Locate the cell with the specified text and output its [X, Y] center coordinate. 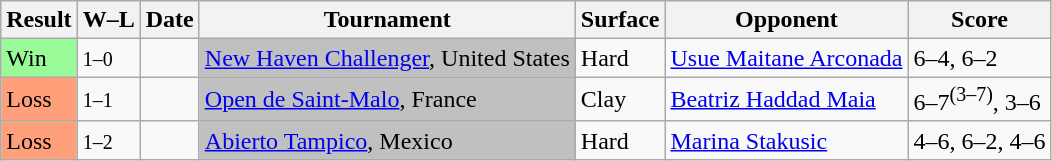
Clay [620, 100]
W–L [108, 20]
6–4, 6–2 [980, 58]
4–6, 6–2, 4–6 [980, 140]
6–7(3–7), 3–6 [980, 100]
Open de Saint-Malo, France [387, 100]
1–2 [108, 140]
Tournament [387, 20]
Marina Stakusic [786, 140]
Surface [620, 20]
Usue Maitane Arconada [786, 58]
1–0 [108, 58]
New Haven Challenger, United States [387, 58]
Opponent [786, 20]
Score [980, 20]
Abierto Tampico, Mexico [387, 140]
Win [39, 58]
Date [170, 20]
Result [39, 20]
Beatriz Haddad Maia [786, 100]
1–1 [108, 100]
